Extract the (x, y) coordinate from the center of the cell holding the provided text.  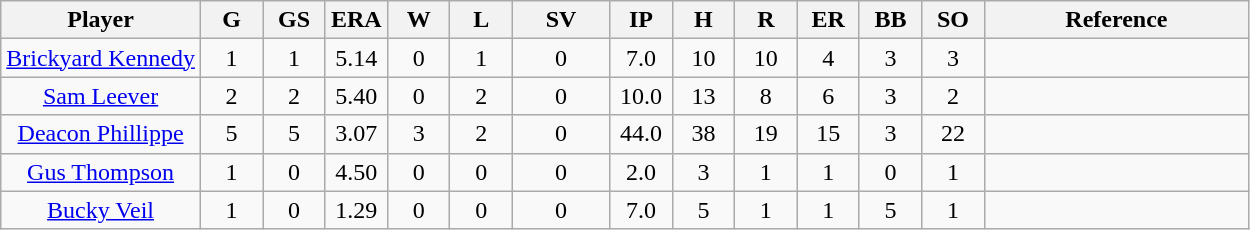
H (703, 20)
SV (560, 20)
5.40 (356, 96)
13 (703, 96)
4.50 (356, 172)
Sam Leever (101, 96)
IP (641, 20)
38 (703, 134)
Gus Thompson (101, 172)
W (419, 20)
Reference (1116, 20)
1.29 (356, 210)
22 (953, 134)
10.0 (641, 96)
19 (766, 134)
SO (953, 20)
BB (890, 20)
L (481, 20)
15 (828, 134)
2.0 (641, 172)
GS (294, 20)
4 (828, 58)
Brickyard Kennedy (101, 58)
ER (828, 20)
ERA (356, 20)
3.07 (356, 134)
6 (828, 96)
44.0 (641, 134)
Bucky Veil (101, 210)
G (231, 20)
Player (101, 20)
5.14 (356, 58)
Deacon Phillippe (101, 134)
8 (766, 96)
R (766, 20)
